Identify which cell holds the provided text, then report its [X, Y] central coordinate. 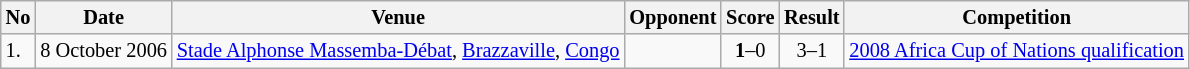
1–0 [750, 51]
Stade Alphonse Massemba-Débat, Brazzaville, Congo [398, 51]
Date [104, 17]
Competition [1016, 17]
3–1 [812, 51]
1. [18, 51]
8 October 2006 [104, 51]
Venue [398, 17]
No [18, 17]
Score [750, 17]
Result [812, 17]
2008 Africa Cup of Nations qualification [1016, 51]
Opponent [672, 17]
